Return the (x, y) coordinate for the center point of the cell that contains the specified text.  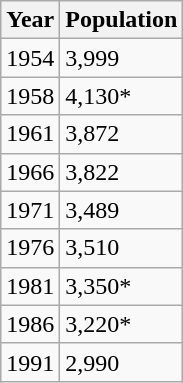
3,350* (122, 286)
2,990 (122, 362)
Population (122, 20)
3,999 (122, 58)
1971 (30, 210)
3,822 (122, 172)
1966 (30, 172)
1954 (30, 58)
1961 (30, 134)
1981 (30, 286)
1976 (30, 248)
3,872 (122, 134)
3,510 (122, 248)
4,130* (122, 96)
1958 (30, 96)
3,220* (122, 324)
3,489 (122, 210)
1986 (30, 324)
Year (30, 20)
1991 (30, 362)
